Find where the given text appears and provide that cell's center as (X, Y) coordinate. 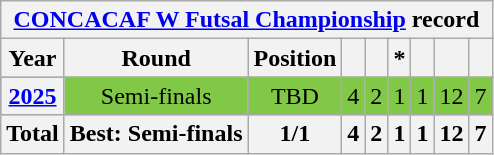
Best: Semi-finals (156, 134)
2025 (33, 96)
Semi-finals (156, 96)
Round (156, 58)
Position (295, 58)
TBD (295, 96)
CONCACAF W Futsal Championship record (246, 20)
Total (33, 134)
* (400, 58)
Year (33, 58)
1/1 (295, 134)
